Capture the cell that displays the provided text and extract its (x, y) central coordinate. 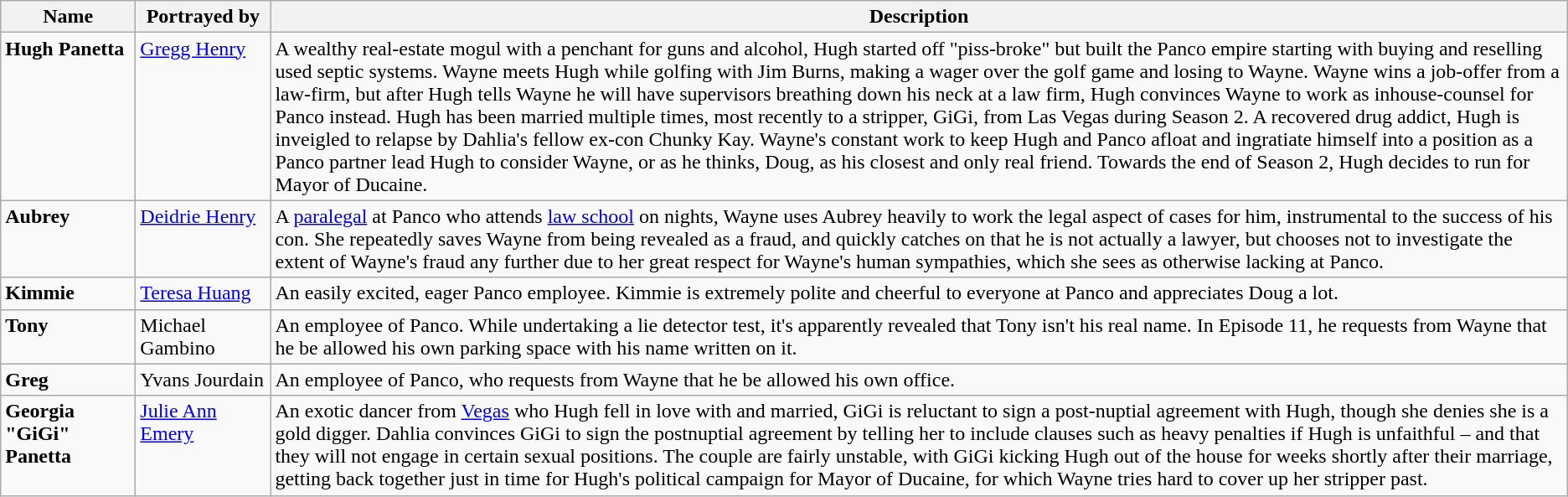
Greg (69, 380)
Julie Ann Emery (203, 446)
Yvans Jourdain (203, 380)
Teresa Huang (203, 293)
Portrayed by (203, 17)
Kimmie (69, 293)
Name (69, 17)
Georgia "GiGi" Panetta (69, 446)
Description (919, 17)
Gregg Henry (203, 116)
Michael Gambino (203, 337)
An easily excited, eager Panco employee. Kimmie is extremely polite and cheerful to everyone at Panco and appreciates Doug a lot. (919, 293)
An employee of Panco, who requests from Wayne that he be allowed his own office. (919, 380)
Aubrey (69, 239)
Deidrie Henry (203, 239)
Tony (69, 337)
Hugh Panetta (69, 116)
